Locate the cell with the specified text and output its [X, Y] center coordinate. 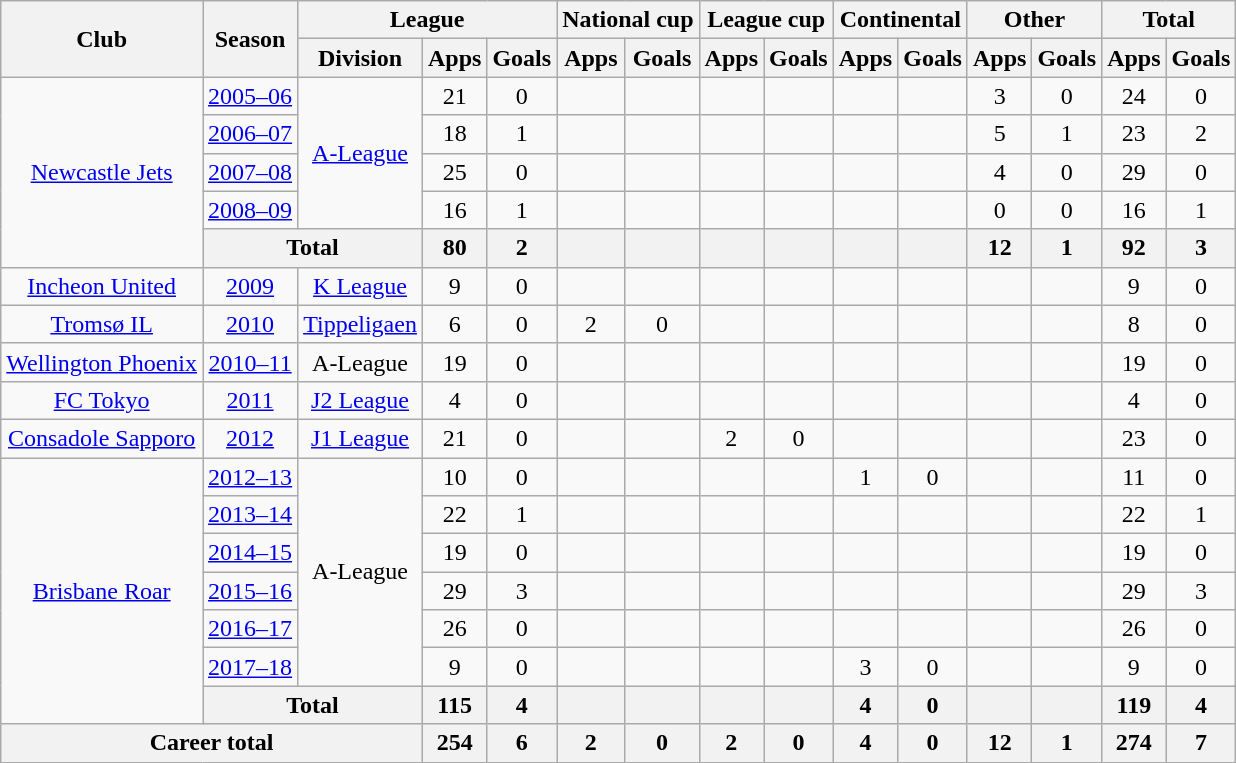
National cup [628, 20]
Brisbane Roar [102, 591]
25 [454, 172]
2006–07 [250, 134]
Consadole Sapporo [102, 438]
Club [102, 39]
115 [454, 705]
Incheon United [102, 286]
274 [1134, 743]
11 [1134, 477]
10 [454, 477]
K League [360, 286]
2012–13 [250, 477]
254 [454, 743]
2010 [250, 324]
Wellington Phoenix [102, 362]
J2 League [360, 400]
League cup [766, 20]
Newcastle Jets [102, 172]
5 [999, 134]
Other [1034, 20]
2015–16 [250, 591]
2012 [250, 438]
Tromsø IL [102, 324]
2007–08 [250, 172]
2008–09 [250, 210]
FC Tokyo [102, 400]
2017–18 [250, 667]
92 [1134, 248]
2014–15 [250, 553]
119 [1134, 705]
Tippeligaen [360, 324]
League [428, 20]
J1 League [360, 438]
2016–17 [250, 629]
Season [250, 39]
8 [1134, 324]
2011 [250, 400]
Career total [212, 743]
2010–11 [250, 362]
Continental [900, 20]
2013–14 [250, 515]
Division [360, 58]
18 [454, 134]
80 [454, 248]
24 [1134, 96]
2009 [250, 286]
2005–06 [250, 96]
7 [1201, 743]
